Return the (X, Y) coordinate for the center point of the cell that contains the specified text.  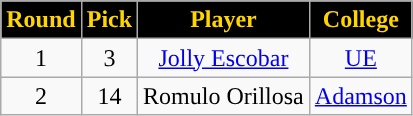
2 (41, 96)
Romulo Orillosa (224, 96)
Pick (109, 20)
College (360, 20)
14 (109, 96)
Jolly Escobar (224, 58)
Player (224, 20)
Adamson (360, 96)
Round (41, 20)
1 (41, 58)
UE (360, 58)
3 (109, 58)
